Find where the given text appears and provide that cell's center as (x, y) coordinate. 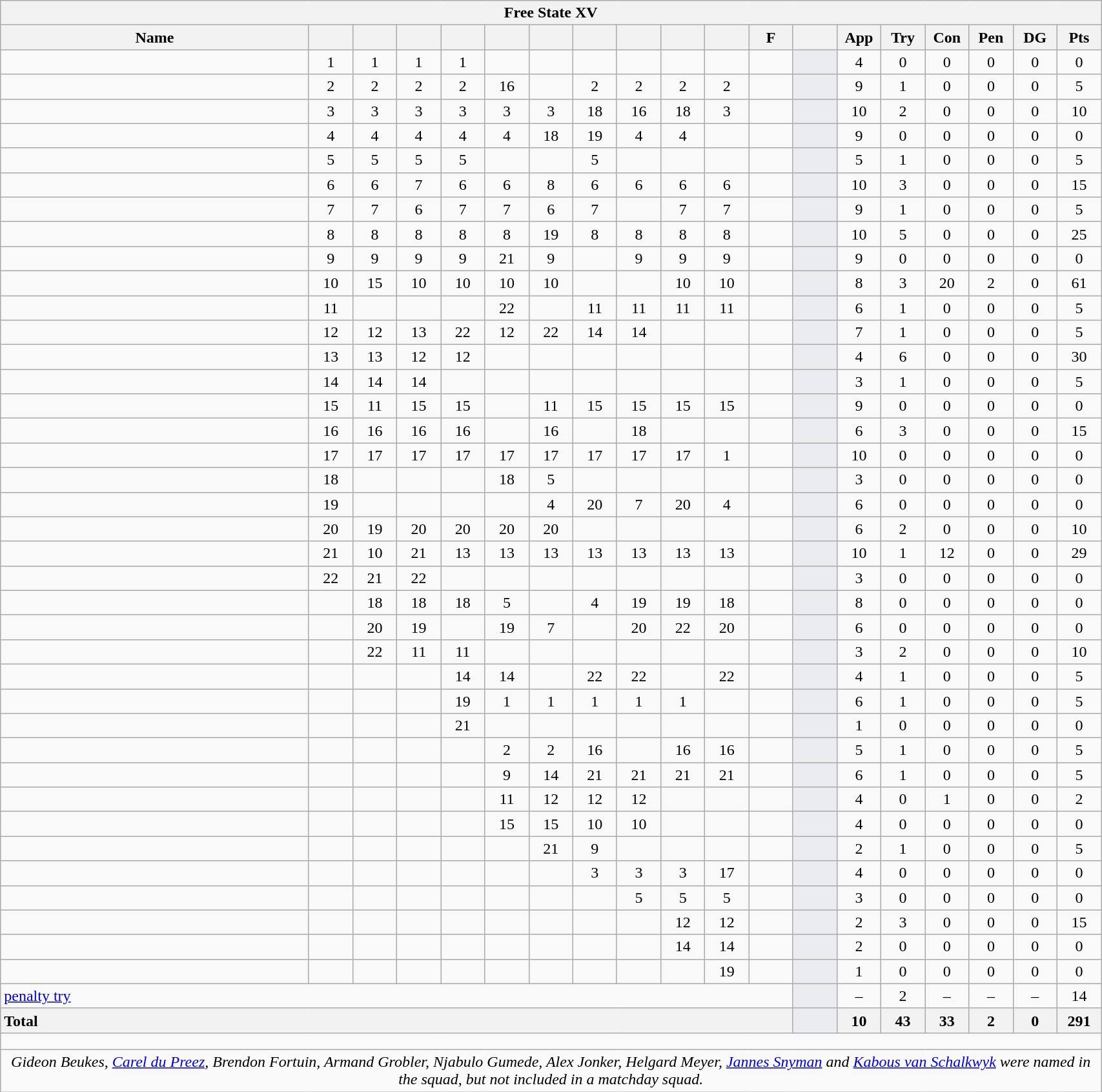
Free State XV (551, 13)
App (859, 37)
43 (903, 1020)
Try (903, 37)
Name (155, 37)
25 (1079, 234)
DG (1035, 37)
Pen (991, 37)
penalty try (396, 996)
61 (1079, 283)
291 (1079, 1020)
30 (1079, 357)
F (771, 37)
33 (947, 1020)
Con (947, 37)
Pts (1079, 37)
29 (1079, 553)
Total (396, 1020)
